Capture the cell that displays the provided text and extract its (X, Y) central coordinate. 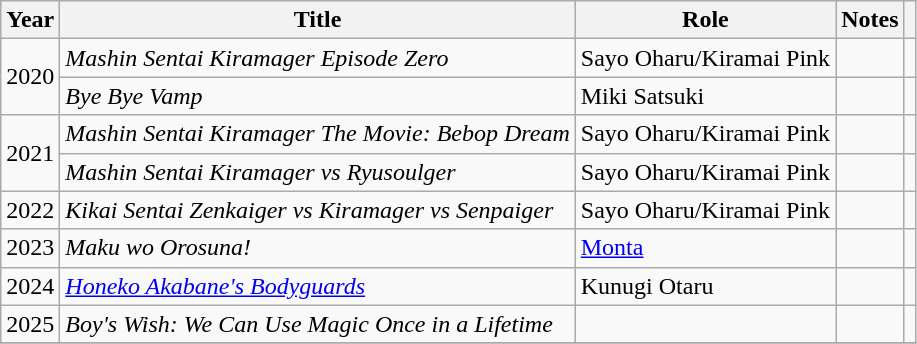
2023 (30, 248)
Mashin Sentai Kiramager vs Ryusoulger (318, 172)
Title (318, 20)
Honeko Akabane's Bodyguards (318, 286)
Maku wo Orosuna! (318, 248)
Kikai Sentai Zenkaiger vs Kiramager vs Senpaiger (318, 210)
2020 (30, 77)
Miki Satsuki (705, 96)
2021 (30, 153)
2024 (30, 286)
Boy's Wish: We Can Use Magic Once in a Lifetime (318, 324)
Mashin Sentai Kiramager The Movie: Bebop Dream (318, 134)
2025 (30, 324)
Year (30, 20)
Mashin Sentai Kiramager Episode Zero (318, 58)
Notes (870, 20)
Kunugi Otaru (705, 286)
Role (705, 20)
Bye Bye Vamp (318, 96)
2022 (30, 210)
Monta (705, 248)
